Output the (x, y) coordinate of the center of the cell containing the given text.  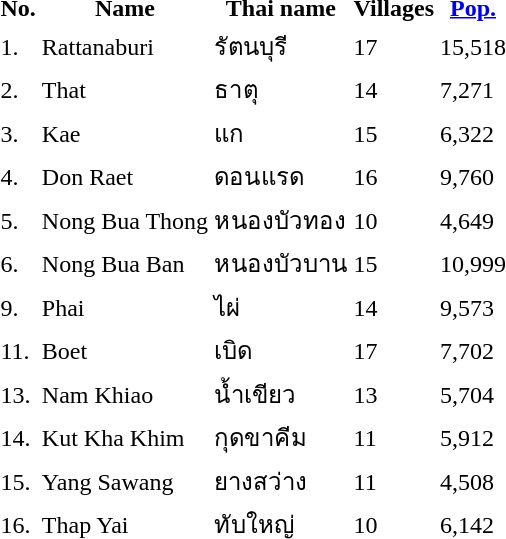
รัตนบุรี (281, 46)
ไผ่ (281, 307)
หนองบัวทอง (281, 220)
16 (394, 176)
That (124, 90)
Rattanaburi (124, 46)
Don Raet (124, 176)
หนองบัวบาน (281, 264)
Nong Bua Thong (124, 220)
กุดขาคีม (281, 438)
13 (394, 394)
10 (394, 220)
Yang Sawang (124, 481)
แก (281, 133)
Kae (124, 133)
ยางสว่าง (281, 481)
ธาตุ (281, 90)
ดอนแรด (281, 176)
Kut Kha Khim (124, 438)
น้ำเขียว (281, 394)
Phai (124, 307)
เบิด (281, 350)
Nong Bua Ban (124, 264)
Nam Khiao (124, 394)
Boet (124, 350)
